Pinpoint the cell where the given text exists, returning its (X, Y) midpoint coordinate. 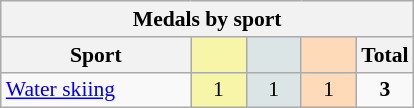
Water skiing (96, 90)
Sport (96, 55)
3 (384, 90)
Total (384, 55)
Medals by sport (208, 19)
